Capture the cell that displays the provided text and extract its (X, Y) central coordinate. 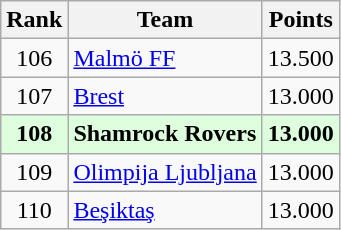
106 (34, 58)
Team (165, 20)
Malmö FF (165, 58)
Shamrock Rovers (165, 134)
13.500 (300, 58)
110 (34, 210)
Olimpija Ljubljana (165, 172)
Brest (165, 96)
Points (300, 20)
109 (34, 172)
Rank (34, 20)
108 (34, 134)
107 (34, 96)
Beşiktaş (165, 210)
